Return the (x, y) coordinate for the center point of the cell that contains the specified text.  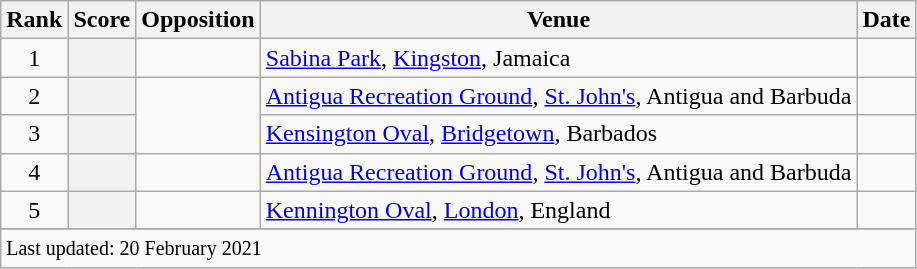
4 (34, 172)
Date (886, 20)
Score (102, 20)
Kennington Oval, London, England (558, 210)
2 (34, 96)
Kensington Oval, Bridgetown, Barbados (558, 134)
5 (34, 210)
3 (34, 134)
Opposition (198, 20)
1 (34, 58)
Rank (34, 20)
Venue (558, 20)
Last updated: 20 February 2021 (458, 248)
Sabina Park, Kingston, Jamaica (558, 58)
